Identify which cell holds the provided text, then report its (X, Y) central coordinate. 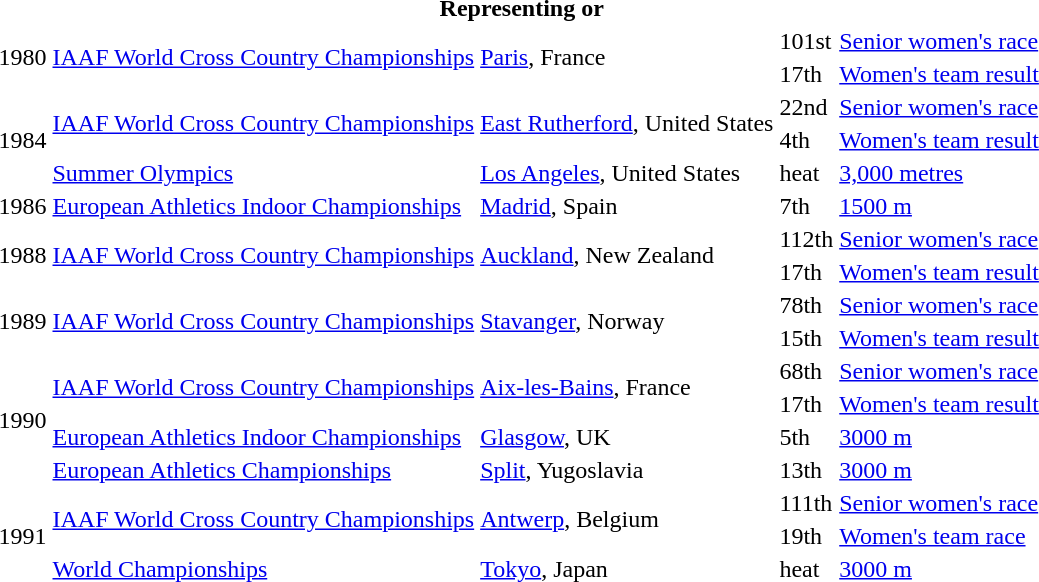
Auckland, New Zealand (627, 256)
Antwerp, Belgium (627, 520)
Summer Olympics (264, 173)
Madrid, Spain (627, 206)
5th (806, 437)
7th (806, 206)
Stavanger, Norway (627, 322)
4th (806, 140)
15th (806, 338)
Aix-les-Bains, France (627, 388)
European Athletics Championships (264, 470)
East Rutherford, United States (627, 124)
heat (806, 173)
13th (806, 470)
Los Angeles, United States (627, 173)
111th (806, 503)
Split, Yugoslavia (627, 470)
19th (806, 536)
78th (806, 305)
112th (806, 239)
22nd (806, 107)
Glasgow, UK (627, 437)
Paris, France (627, 58)
101st (806, 41)
68th (806, 371)
